Capture the cell that displays the provided text and extract its (X, Y) central coordinate. 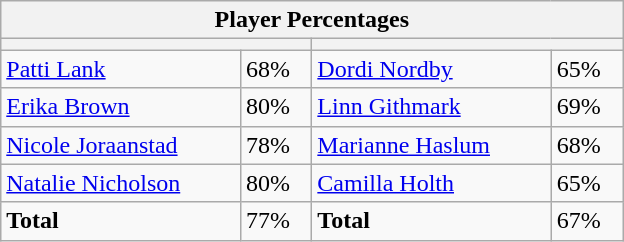
78% (276, 145)
Marianne Haslum (432, 145)
Patti Lank (121, 69)
Dordi Nordby (432, 69)
Player Percentages (312, 20)
77% (276, 221)
Camilla Holth (432, 183)
67% (587, 221)
Linn Githmark (432, 107)
Erika Brown (121, 107)
Natalie Nicholson (121, 183)
Nicole Joraanstad (121, 145)
69% (587, 107)
